From the cell containing the given text, extract its center point as (X, Y) coordinate. 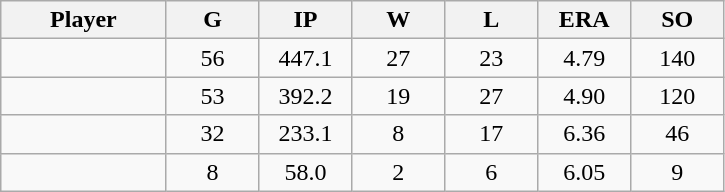
32 (212, 134)
19 (398, 96)
W (398, 20)
392.2 (306, 96)
58.0 (306, 172)
447.1 (306, 58)
53 (212, 96)
6.05 (584, 172)
17 (492, 134)
120 (678, 96)
23 (492, 58)
46 (678, 134)
140 (678, 58)
56 (212, 58)
2 (398, 172)
6 (492, 172)
6.36 (584, 134)
9 (678, 172)
Player (84, 20)
233.1 (306, 134)
L (492, 20)
G (212, 20)
SO (678, 20)
4.79 (584, 58)
ERA (584, 20)
IP (306, 20)
4.90 (584, 96)
